Provide the (X, Y) coordinate of the cell's center where the given text is located.  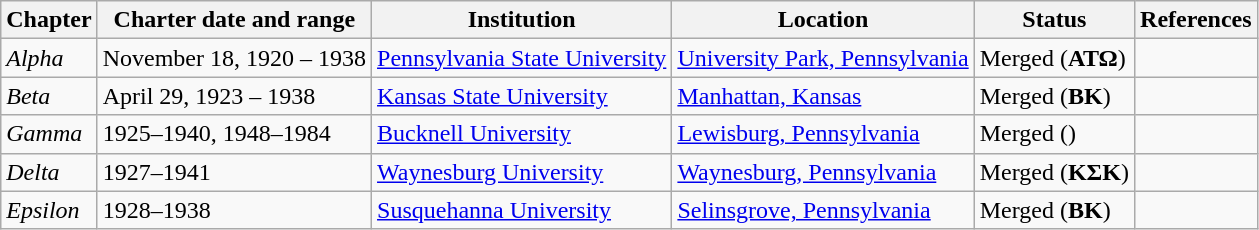
Epsilon (49, 210)
Gamma (49, 134)
Alpha (49, 58)
Status (1054, 20)
Merged () (1054, 134)
Kansas State University (522, 96)
University Park, Pennsylvania (823, 58)
Waynesburg University (522, 172)
Merged (ΚΣΚ) (1054, 172)
Institution (522, 20)
Lewisburg, Pennsylvania (823, 134)
Charter date and range (234, 20)
Manhattan, Kansas (823, 96)
Location (823, 20)
Selinsgrove, Pennsylvania (823, 210)
Delta (49, 172)
Pennsylvania State University (522, 58)
1927–1941 (234, 172)
Merged (ΑΤΩ) (1054, 58)
Beta (49, 96)
References (1196, 20)
April 29, 1923 – 1938 (234, 96)
1925–1940, 1948–1984 (234, 134)
1928–1938 (234, 210)
Waynesburg, Pennsylvania (823, 172)
Chapter (49, 20)
November 18, 1920 – 1938 (234, 58)
Susquehanna University (522, 210)
Bucknell University (522, 134)
